Extract the (X, Y) coordinate from the center of the cell holding the provided text.  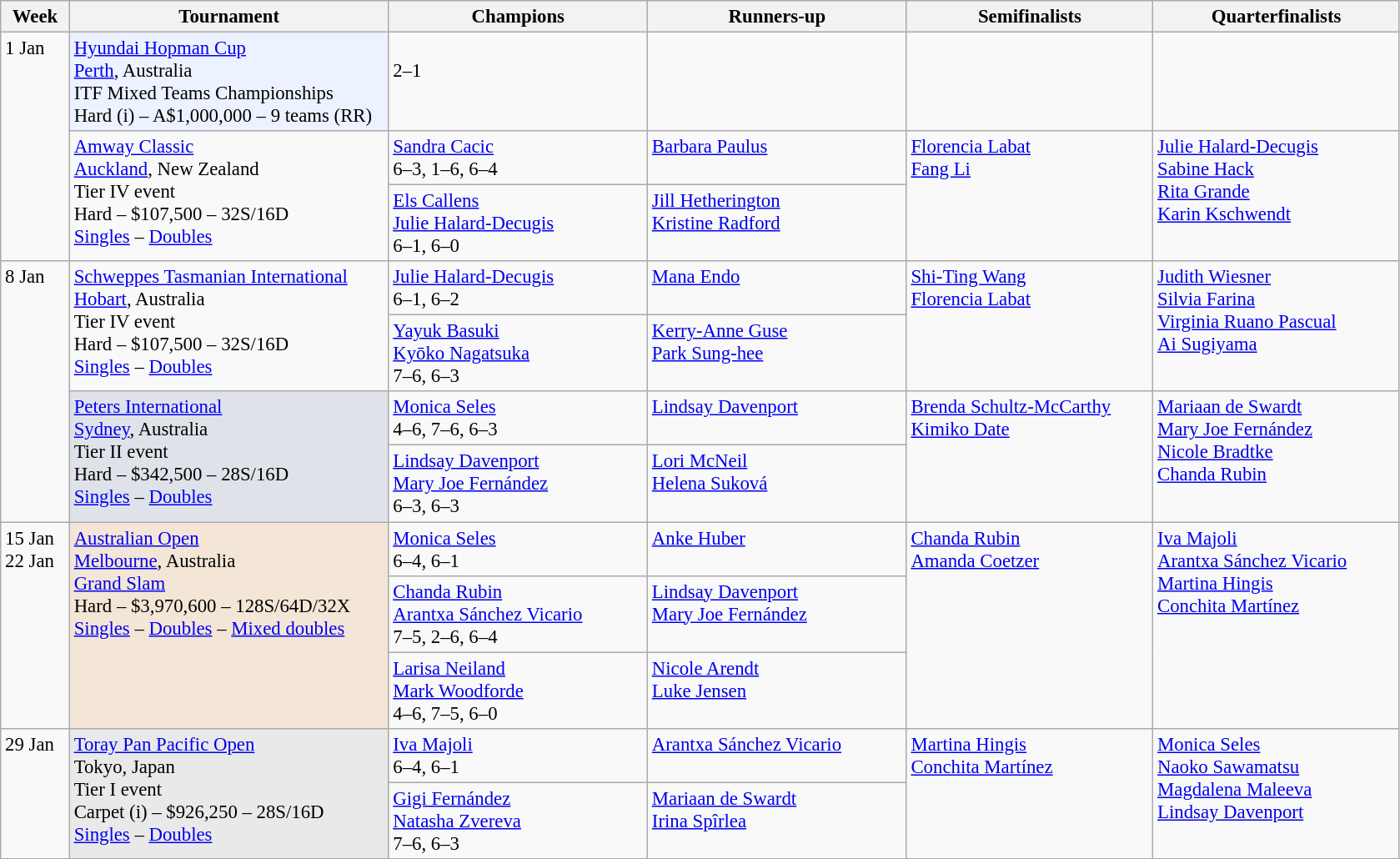
Anke Huber (777, 549)
Champions (519, 17)
Nicole Arendt Luke Jensen (777, 691)
15 Jan22 Jan (35, 625)
Lindsay Davenport Mary Joe Fernández (777, 614)
Sandra Cacic6–3, 1–6, 6–4 (519, 158)
Yayuk Basuki Kyōko Nagatsuka 7–6, 6–3 (519, 354)
Runners-up (777, 17)
Julie Halard-Decugis6–1, 6–2 (519, 289)
Mariaan de Swardt Mary Joe Fernández Nicole Bradtke Chanda Rubin (1277, 457)
Chanda Rubin Arantxa Sánchez Vicario 7–5, 2–6, 6–4 (519, 614)
Toray Pan Pacific Open Tokyo, Japan Tier I eventCarpet (i) – $926,250 – 28S/16DSingles – Doubles (228, 793)
Lori McNeil Helena Suková (777, 484)
Semifinalists (1030, 17)
Barbara Paulus (777, 158)
Kerry-Anne Guse Park Sung-hee (777, 354)
Gigi Fernández Natasha Zvereva 7–6, 6–3 (519, 821)
29 Jan (35, 793)
Jill Hetherington Kristine Radford (777, 224)
Mariaan de Swardt Irina Spîrlea (777, 821)
Chanda Rubin Amanda Coetzer (1030, 625)
Brenda Schultz-McCarthy Kimiko Date (1030, 457)
Iva Majoli Arantxa Sánchez Vicario Martina Hingis Conchita Martínez (1277, 625)
Amway Classic Auckland, New ZealandTier IV eventHard – $107,500 – 32S/16D Singles – Doubles (228, 196)
Larisa Neiland Mark Woodforde4–6, 7–5, 6–0 (519, 691)
2–1 (519, 82)
Lindsay Davenport (777, 419)
Els Callens Julie Halard-Decugis 6–1, 6–0 (519, 224)
Iva Majoli6–4, 6–1 (519, 756)
Schweppes Tasmanian International Hobart, AustraliaTier IV eventHard – $107,500 – 32S/16DSingles – Doubles (228, 326)
Julie Halard-Decugis Sabine Hack Rita Grande Karin Kschwendt (1277, 196)
Australian Open Melbourne, AustraliaGrand SlamHard – $3,970,600 – 128S/64D/32XSingles – Doubles – Mixed doubles (228, 625)
Mana Endo (777, 289)
1 Jan (35, 147)
Hyundai Hopman Cup Perth, AustraliaITF Mixed Teams ChampionshipsHard (i) – A$1,000,000 – 9 teams (RR) (228, 82)
Monica Seles6–4, 6–1 (519, 549)
8 Jan (35, 391)
Monica Seles Naoko Sawamatsu Magdalena Maleeva Lindsay Davenport (1277, 793)
Florencia Labat Fang Li (1030, 196)
Martina Hingis Conchita Martínez (1030, 793)
Judith Wiesner Silvia Farina Virginia Ruano Pascual Ai Sugiyama (1277, 326)
Arantxa Sánchez Vicario (777, 756)
Shi-Ting Wang Florencia Labat (1030, 326)
Peters International Sydney, AustraliaTier II eventHard – $342,500 – 28S/16DSingles – Doubles (228, 457)
Lindsay Davenport Mary Joe Fernández 6–3, 6–3 (519, 484)
Week (35, 17)
Quarterfinalists (1277, 17)
Tournament (228, 17)
Monica Seles4–6, 7–6, 6–3 (519, 419)
